Find where the given text appears and provide that cell's center as [x, y] coordinate. 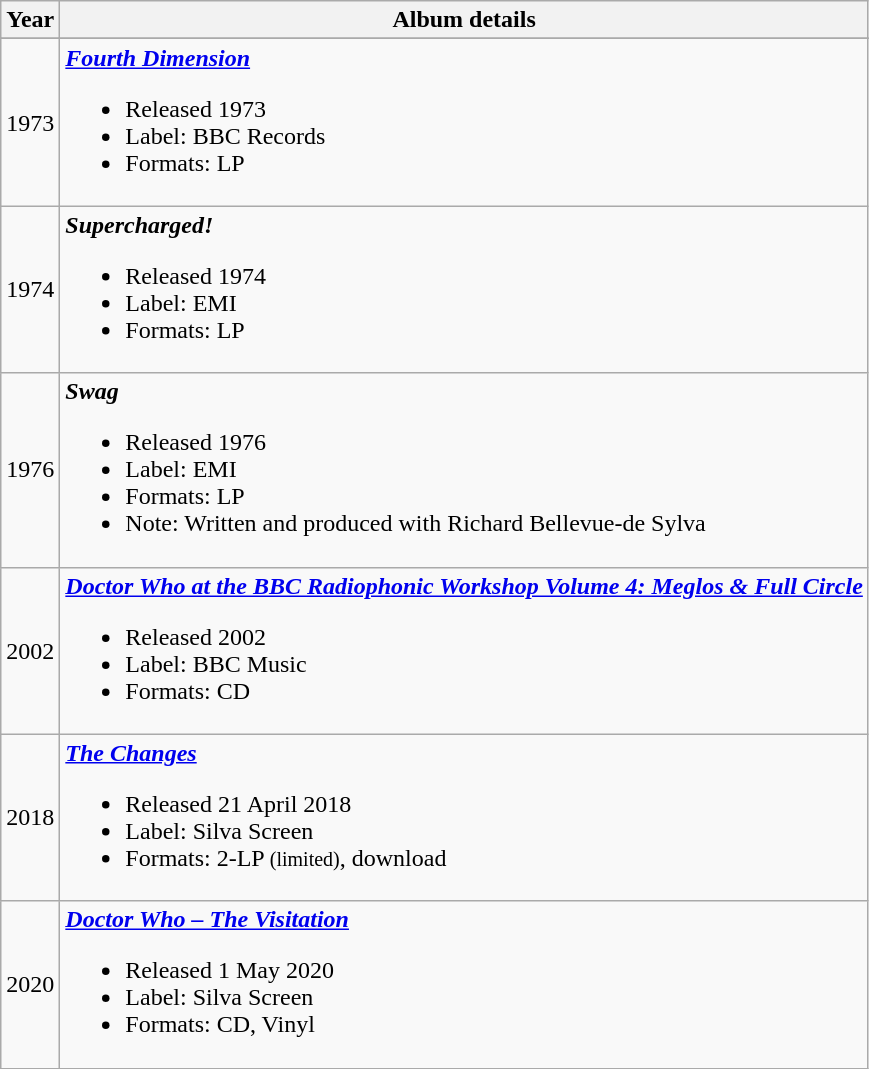
The ChangesReleased 21 April 2018Label: Silva Screen Formats: 2-LP (limited), download [464, 818]
1976 [30, 470]
Year [30, 20]
Swag Released 1976Label: EMI Formats: LPNote: Written and produced with Richard Bellevue-de Sylva [464, 470]
Album details [464, 20]
2020 [30, 984]
Fourth DimensionReleased 1973Label: BBC Records Formats: LP [464, 122]
2002 [30, 650]
Supercharged!Released 1974Label: EMI Formats: LP [464, 290]
1973 [30, 122]
Doctor Who – The VisitationReleased 1 May 2020Label: Silva ScreenFormats: CD, Vinyl [464, 984]
Doctor Who at the BBC Radiophonic Workshop Volume 4: Meglos & Full Circle Released 2002Label: BBC Music Formats: CD [464, 650]
2018 [30, 818]
1974 [30, 290]
